Return the (x, y) coordinate for the center point of the cell that contains the specified text.  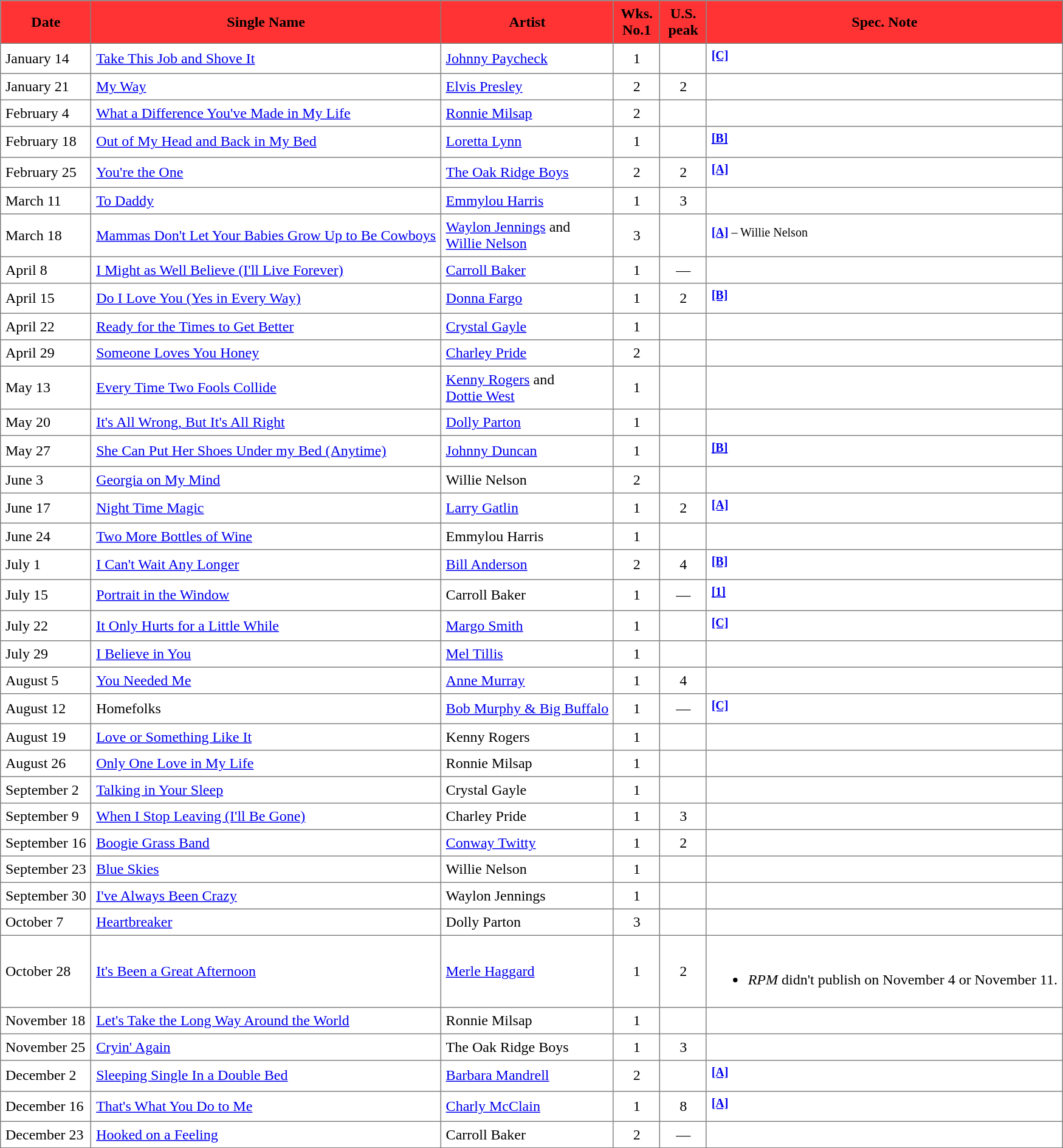
Conway Twitty (527, 843)
[1] (884, 595)
September 2 (46, 790)
September 9 (46, 817)
May 27 (46, 451)
February 18 (46, 142)
U.S. peak (683, 22)
October 28 (46, 972)
Sleeping Single In a Double Bed (266, 1076)
Kenny Rogers (527, 738)
Elvis Presley (527, 87)
August 19 (46, 738)
When I Stop Leaving (I'll Be Gone) (266, 817)
I Can't Wait Any Longer (266, 565)
April 29 (46, 353)
September 16 (46, 843)
August 26 (46, 764)
Single Name (266, 22)
December 2 (46, 1076)
Blue Skies (266, 870)
Mel Tillis (527, 654)
Anne Murray (527, 680)
You Needed Me (266, 680)
Charly McClain (527, 1106)
To Daddy (266, 201)
February 25 (46, 172)
February 4 (46, 114)
It Only Hurts for a Little While (266, 626)
March 11 (46, 201)
It's All Wrong, But It's All Right (266, 423)
Ready for the Times to Get Better (266, 327)
My Way (266, 87)
May 13 (46, 388)
July 15 (46, 595)
Bob Murphy & Big Buffalo (527, 709)
Larry Gatlin (527, 508)
Bill Anderson (527, 565)
Merle Haggard (527, 972)
What a Difference You've Made in My Life (266, 114)
November 25 (46, 1048)
I've Always Been Crazy (266, 896)
September 23 (46, 870)
March 18 (46, 235)
April 8 (46, 270)
Johnny Duncan (527, 451)
June 3 (46, 480)
Spec. Note (884, 22)
8 (683, 1106)
Two More Bottles of Wine (266, 536)
April 22 (46, 327)
It's Been a Great Afternoon (266, 972)
July 1 (46, 565)
July 29 (46, 654)
Do I Love You (Yes in Every Way) (266, 299)
Donna Fargo (527, 299)
Margo Smith (527, 626)
Waylon Jennings andWillie Nelson (527, 235)
[A] – Willie Nelson (884, 235)
Night Time Magic (266, 508)
June 24 (46, 536)
Out of My Head and Back in My Bed (266, 142)
Let's Take the Long Way Around the World (266, 1021)
You're the One (266, 172)
January 14 (46, 58)
Artist (527, 22)
Johnny Paycheck (527, 58)
Georgia on My Mind (266, 480)
Every Time Two Fools Collide (266, 388)
January 21 (46, 87)
Portrait in the Window (266, 595)
Wks. No.1 (636, 22)
Barbara Mandrell (527, 1076)
Mammas Don't Let Your Babies Grow Up to Be Cowboys (266, 235)
June 17 (46, 508)
Boogie Grass Band (266, 843)
Take This Job and Shove It (266, 58)
I Believe in You (266, 654)
Waylon Jennings (527, 896)
Date (46, 22)
October 7 (46, 922)
She Can Put Her Shoes Under my Bed (Anytime) (266, 451)
May 20 (46, 423)
Talking in Your Sleep (266, 790)
April 15 (46, 299)
Loretta Lynn (527, 142)
Kenny Rogers andDottie West (527, 388)
September 30 (46, 896)
Only One Love in My Life (266, 764)
December 23 (46, 1135)
Someone Loves You Honey (266, 353)
July 22 (46, 626)
August 5 (46, 680)
Hooked on a Feeling (266, 1135)
Cryin' Again (266, 1048)
Heartbreaker (266, 922)
I Might as Well Believe (I'll Live Forever) (266, 270)
Love or Something Like It (266, 738)
December 16 (46, 1106)
Homefolks (266, 709)
That's What You Do to Me (266, 1106)
November 18 (46, 1021)
RPM didn't publish on November 4 or November 11. (884, 972)
August 12 (46, 709)
